Return [X, Y] of the center of cell containing provided text 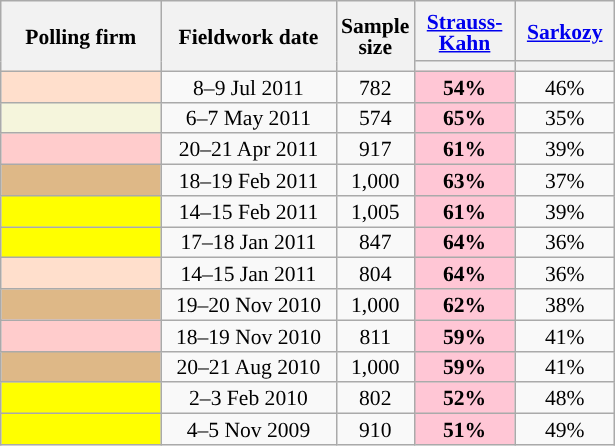
38% [565, 304]
811 [375, 336]
2–3 Feb 2010 [248, 398]
19–20 Nov 2010 [248, 304]
62% [464, 304]
20–21 Aug 2010 [248, 366]
782 [375, 86]
54% [464, 86]
35% [565, 118]
49% [565, 430]
574 [375, 118]
1,005 [375, 212]
804 [375, 274]
48% [565, 398]
37% [565, 180]
63% [464, 180]
910 [375, 430]
52% [464, 398]
4–5 Nov 2009 [248, 430]
46% [565, 86]
Fieldwork date [248, 36]
917 [375, 150]
65% [464, 118]
20–21 Apr 2011 [248, 150]
17–18 Jan 2011 [248, 242]
802 [375, 398]
847 [375, 242]
Samplesize [375, 36]
Strauss-Kahn [464, 31]
14–15 Feb 2011 [248, 212]
6–7 May 2011 [248, 118]
18–19 Feb 2011 [248, 180]
51% [464, 430]
Sarkozy [565, 31]
18–19 Nov 2010 [248, 336]
Polling firm [81, 36]
14–15 Jan 2011 [248, 274]
8–9 Jul 2011 [248, 86]
